Determine the (x, y) coordinate at the center of the cell enclosing the given text.  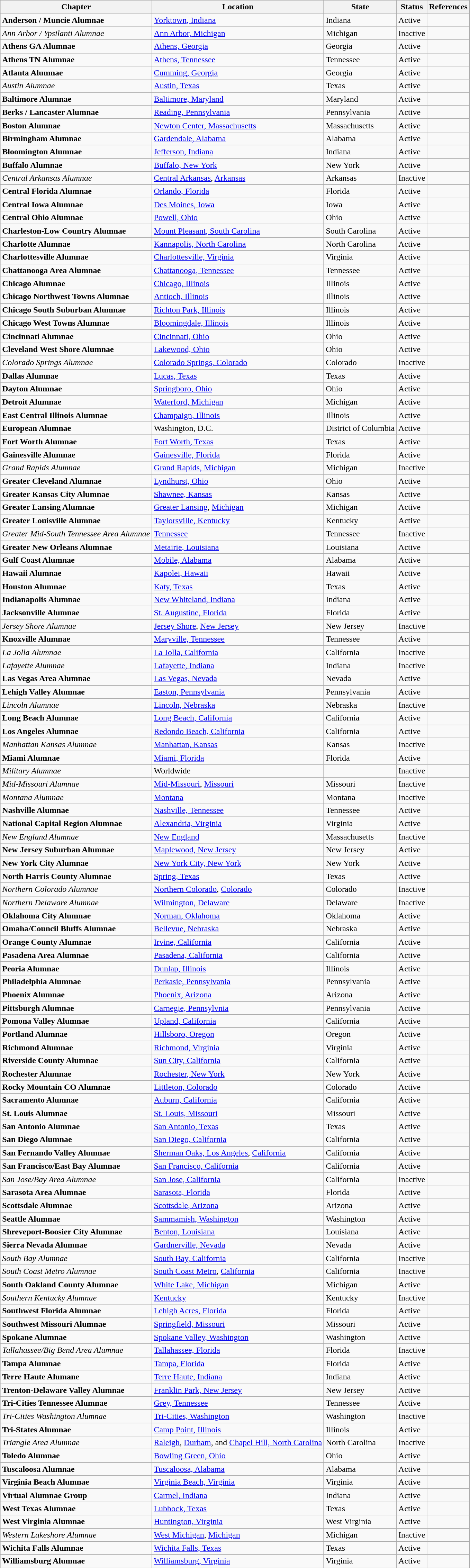
Shreveport-Boosier City Alumnae (76, 1232)
Dallas Alumnae (76, 375)
Powell, Ohio (238, 218)
Riverside County Alumnae (76, 1061)
Bowling Green, Ohio (238, 1456)
San Fernando Valley Alumnae (76, 1153)
Charlottesville Alumnae (76, 257)
Bellevue, Nebraska (238, 929)
Orange County Alumnae (76, 942)
Carnegie, Pennsylvnia (238, 1008)
Birmingham Alumnae (76, 138)
Central Arkansas, Arkansas (238, 178)
Rochester Alumnae (76, 1074)
Redondo Beach, California (238, 731)
Dayton Alumnae (76, 389)
Greater Kansas City Alumnae (76, 494)
Atlanta Alumnae (76, 73)
Benton, Louisiana (238, 1232)
Charlotte Alumnae (76, 244)
Grey, Tennessee (238, 1403)
Athens GA Alumnae (76, 46)
Athens, Tennessee (238, 60)
Ann Arbor, Michigan (238, 33)
Spokane Alumnae (76, 1337)
South Bay Alumnae (76, 1258)
Delaware (360, 903)
Phoenix Alumnae (76, 995)
Sacramento Alumnae (76, 1100)
Central Florida Alumnae (76, 191)
Bloomingdale, Illinois (238, 323)
Manhattan, Kansas (238, 744)
Sun City, California (238, 1061)
Pasadena, California (238, 955)
Las Vegas, Nevada (238, 679)
Manhattan Kansas Alumnae (76, 744)
Wichita Falls Alumnae (76, 1548)
Chattanooga Area Alumnae (76, 270)
Washington, D.C. (238, 428)
European Alumnae (76, 428)
Sarasota, Florida (238, 1192)
Rochester, New York (238, 1074)
St. Louis, Missouri (238, 1113)
Omaha/Council Bluffs Alumnae (76, 929)
Franklin Park, New Jersey (238, 1390)
Anderson / Muncie Alumnae (76, 20)
La Jolla, California (238, 652)
Gardnerville, Nevada (238, 1245)
Champaign, Illinois (238, 415)
Kapolei, Hawaii (238, 573)
Iowa (360, 205)
Charlottesville, Virginia (238, 257)
West Michigan, Michigan (238, 1535)
Colorado Springs, Colorado (238, 362)
Northern Delaware Alumnae (76, 903)
Orlando, Florida (238, 191)
Des Moines, Iowa (238, 205)
Virginia Beach, Virginia (238, 1482)
Antioch, Illinois (238, 297)
Richmond Alumnae (76, 1048)
Terre Haute Alumane (76, 1377)
San Diego, California (238, 1140)
Central Iowa Alumnae (76, 205)
Cumming, Georgia (238, 73)
Greater Louisville Alumnae (76, 520)
Mobile, Alabama (238, 560)
Jefferson, Indiana (238, 152)
Jacksonville Alumnae (76, 613)
New Whiteland, Indiana (238, 600)
West Virginia (360, 1522)
Upland, California (238, 1021)
Seattle Alumnae (76, 1218)
Long Beach Alumnae (76, 718)
Tallahassee, Florida (238, 1350)
Chicago West Towns Alumnae (76, 323)
Virginia Beach Alumnae (76, 1482)
South Carolina (360, 231)
Greater New Orleans Alumnae (76, 547)
Spokane Valley, Washington (238, 1337)
St. Louis Alumnae (76, 1113)
Wilmington, Delaware (238, 903)
Philadelphia Alumnae (76, 981)
Gardendale, Alabama (238, 138)
Gulf Coast Alumnae (76, 560)
Greater Cleveland Alumnae (76, 481)
Hawaii (360, 573)
Pittsburgh Alumnae (76, 1008)
Fort Worth Alumnae (76, 442)
Springboro, Ohio (238, 389)
Carmel, Indiana (238, 1495)
Long Beach, California (238, 718)
Tuscaloosa, Alabama (238, 1469)
Easton, Pennsylvania (238, 692)
San Francisco/East Bay Alumnae (76, 1166)
Williamsburg Alumnae (76, 1561)
South Coast Metro, California (238, 1271)
District of Columbia (360, 428)
Berks / Lancaster Alumnae (76, 112)
Virtual Alumnae Group (76, 1495)
Toledo Alumnae (76, 1456)
Chicago South Suburban Alumnae (76, 310)
Tri-Cities Washington Alumnae (76, 1416)
Auburn, California (238, 1100)
Portland Alumnae (76, 1034)
Grand Rapids, Michigan (238, 468)
Oklahoma City Alumnae (76, 916)
Tampa, Florida (238, 1363)
Perkasie, Pennsylvania (238, 981)
Northern Colorado, Colorado (238, 889)
Oklahoma (360, 916)
San Jose, California (238, 1179)
Lincoln, Nebraska (238, 705)
West Texas Alumnae (76, 1508)
Nashville Alumnae (76, 810)
Mid-Missouri Alumnae (76, 784)
Boston Alumnae (76, 125)
Triangle Area Alumnae (76, 1443)
Tri-Cities, Washington (238, 1416)
Miami Alumnae (76, 758)
Alexandria, Virginia (238, 824)
Knoxville Alumnae (76, 639)
Detroit Alumnae (76, 402)
Mid-Missouri, Missouri (238, 784)
Colorado Springs Alumnae (76, 362)
East Central Illinois Alumnae (76, 415)
Baltimore, Maryland (238, 99)
Greater Lansing, Michigan (238, 507)
Maplewood, New Jersey (238, 850)
Lincoln Alumnae (76, 705)
Buffalo Alumnae (76, 165)
West Virginia Alumnae (76, 1522)
Yorktown, Indiana (238, 20)
Irvine, California (238, 942)
Katy, Texas (238, 587)
Littleton, Colorado (238, 1087)
Sierra Nevada Alumnae (76, 1245)
Lyndhurst, Ohio (238, 481)
Sherman Oaks, Los Angeles, California (238, 1153)
Norman, Oklahoma (238, 916)
Shawnee, Kansas (238, 494)
Camp Point, Illinois (238, 1430)
Ann Arbor / Ypsilanti Alumnae (76, 33)
Lafayette, Indiana (238, 665)
Tri-States Alumnae (76, 1430)
Athens, Georgia (238, 46)
Montana Alumnae (76, 797)
Maryville, Tennessee (238, 639)
New York City Alumnae (76, 863)
Athens TN Alumnae (76, 60)
Southwest Missouri Alumnae (76, 1324)
San Jose/Bay Area Alumnae (76, 1179)
Reading, Pennsylvania (238, 112)
Lehigh Acres, Florida (238, 1311)
Baltimore Alumnae (76, 99)
Lubbock, Texas (238, 1508)
Southwest Florida Alumnae (76, 1311)
Jersey Shore Alumnae (76, 626)
Gainesville Alumnae (76, 455)
Chicago Northwest Towns Alumnae (76, 297)
Mount Pleasant, South Carolina (238, 231)
Buffalo, New York (238, 165)
New England (238, 837)
Taylorsville, Kentucky (238, 520)
State (360, 7)
Maryland (360, 99)
Terre Haute, Indiana (238, 1377)
Raleigh, Durham, and Chapel Hill, North Carolina (238, 1443)
Waterford, Michigan (238, 402)
Arkansas (360, 178)
Central Ohio Alumnae (76, 218)
Nashville, Tennessee (238, 810)
Scottsdale Alumnae (76, 1205)
San Francisco, California (238, 1166)
Jersey Shore, New Jersey (238, 626)
Cleveland West Shore Alumnae (76, 349)
Tri-Cities Tennessee Alumnae (76, 1403)
Gainesville, Florida (238, 455)
Military Alumnae (76, 771)
La Jolla Alumnae (76, 652)
Tallahassee/Big Bend Area Alumnae (76, 1350)
Austin Alumnae (76, 86)
Richton Park, Illinois (238, 310)
Los Angeles Alumnae (76, 731)
Dunlap, Illinois (238, 968)
Peoria Alumnae (76, 968)
Lafayette Alumnae (76, 665)
St. Augustine, Florida (238, 613)
Pomona Valley Alumnae (76, 1021)
Hillsboro, Oregon (238, 1034)
San Antonio, Texas (238, 1126)
Pasadena Area Alumnae (76, 955)
Sarasota Area Alumnae (76, 1192)
Central Arkansas Alumnae (76, 178)
Status (412, 7)
Kannapolis, North Carolina (238, 244)
Spring, Texas (238, 876)
Bloomington Alumnae (76, 152)
Chapter (76, 7)
Cincinnati Alumnae (76, 336)
White Lake, Michigan (238, 1285)
Springfield, Missouri (238, 1324)
Scottsdale, Arizona (238, 1205)
Newton Center, Massachusetts (238, 125)
Charleston-Low Country Alumnae (76, 231)
Fort Worth, Texas (238, 442)
References (449, 7)
Northern Colorado Alumnae (76, 889)
Houston Alumnae (76, 587)
Greater Mid-South Tennessee Area Alumnae (76, 534)
Hawaii Alumnae (76, 573)
Williamsburg, Virginia (238, 1561)
Greater Lansing Alumnae (76, 507)
Rocky Mountain CO Alumnae (76, 1087)
Chicago, Illinois (238, 283)
Huntington, Virginia (238, 1522)
Tuscaloosa Alumnae (76, 1469)
Trenton-Delaware Valley Alumnae (76, 1390)
Lehigh Valley Alumnae (76, 692)
Grand Rapids Alumnae (76, 468)
Indianapolis Alumnae (76, 600)
Las Vegas Area Alumnae (76, 679)
Southern Kentucky Alumnae (76, 1298)
Metairie, Louisiana (238, 547)
San Diego Alumnae (76, 1140)
New Jersey Suburban Alumnae (76, 850)
Wichita Falls, Texas (238, 1548)
Location (238, 7)
Richmond, Virginia (238, 1048)
New England Alumnae (76, 837)
Worldwide (238, 771)
North Harris County Alumnae (76, 876)
Chicago Alumnae (76, 283)
Lucas, Texas (238, 375)
Chattanooga, Tennessee (238, 270)
Lakewood, Ohio (238, 349)
Western Lakeshore Alumnae (76, 1535)
Oregon (360, 1034)
Phoenix, Arizona (238, 995)
New York City, New York (238, 863)
Cincinnati, Ohio (238, 336)
Miami, Florida (238, 758)
Sammamish, Washington (238, 1218)
Austin, Texas (238, 86)
San Antonio Alumnae (76, 1126)
South Oakland County Alumnae (76, 1285)
National Capital Region Alumnae (76, 824)
South Bay, California (238, 1258)
South Coast Metro Alumnae (76, 1271)
Tampa Alumnae (76, 1363)
